Search for the cell housing the specified text and yield its (x, y) center coordinate. 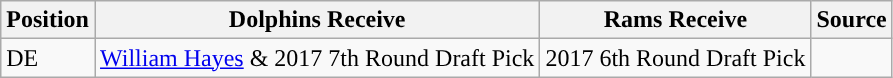
DE (48, 58)
Position (48, 20)
Rams Receive (676, 20)
William Hayes & 2017 7th Round Draft Pick (316, 58)
Source (852, 20)
2017 6th Round Draft Pick (676, 58)
Dolphins Receive (316, 20)
